Pinpoint the cell where the given text exists, returning its (x, y) midpoint coordinate. 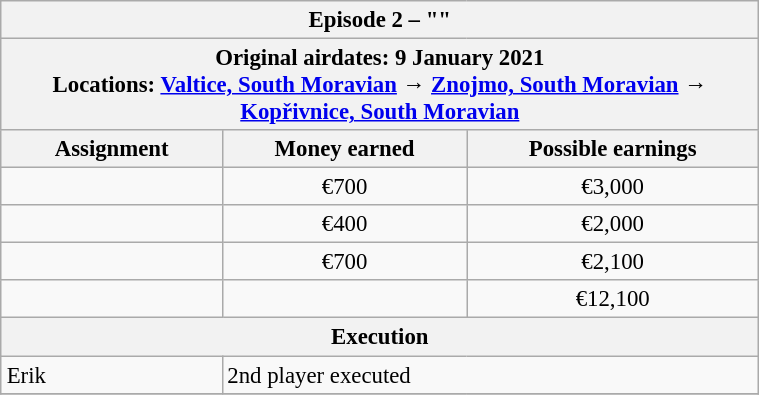
Execution (380, 337)
€400 (344, 224)
€12,100 (612, 299)
Original airdates: 9 January 2021Locations: Valtice, South Moravian → Znojmo, South Moravian → Kopřivnice, South Moravian (380, 84)
Possible earnings (612, 149)
Assignment (112, 149)
€2,000 (612, 224)
€3,000 (612, 187)
Erik (112, 375)
2nd player executed (490, 375)
Episode 2 – "" (380, 20)
Money earned (344, 149)
€2,100 (612, 262)
